Return (x, y) of the center of cell containing provided text 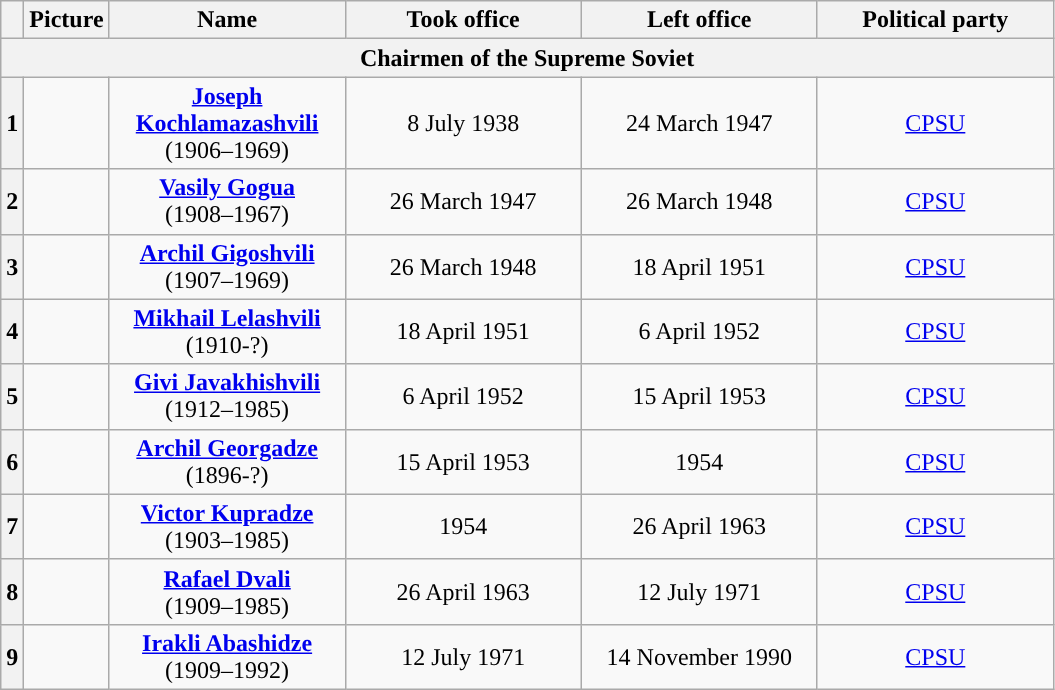
Joseph Kochlamazashvili(1906–1969) (227, 123)
Archil Gigoshvili(1907–1969) (227, 266)
Name (227, 20)
6 (12, 462)
Victor Kupradze(1903–1985) (227, 526)
Chairmen of the Supreme Soviet (528, 58)
24 March 1947 (699, 123)
7 (12, 526)
5 (12, 396)
9 (12, 656)
Rafael Dvali(1909–1985) (227, 592)
Archil Georgadze(1896-?) (227, 462)
Political party (935, 20)
1 (12, 123)
2 (12, 202)
Irakli Abashidze(1909–1992) (227, 656)
Left office (699, 20)
Took office (463, 20)
26 March 1947 (463, 202)
Mikhail Lelashvili(1910-?) (227, 332)
Vasily Gogua(1908–1967) (227, 202)
8 (12, 592)
4 (12, 332)
14 November 1990 (699, 656)
Givi Javakhishvili(1912–1985) (227, 396)
Picture (66, 20)
3 (12, 266)
8 July 1938 (463, 123)
